For the text-containing cell, return its midpoint in [X, Y] coordinate format. 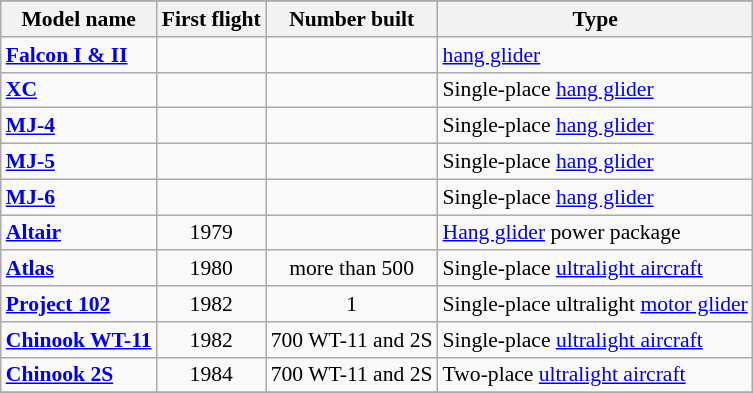
Number built [352, 19]
Type [596, 19]
1 [352, 304]
MJ-6 [79, 197]
XC [79, 90]
First flight [212, 19]
1980 [212, 269]
hang glider [596, 55]
more than 500 [352, 269]
1979 [212, 233]
MJ-5 [79, 162]
Atlas [79, 269]
Project 102 [79, 304]
Altair [79, 233]
Falcon I & II [79, 55]
Chinook 2S [79, 375]
Two-place ultralight aircraft [596, 375]
1984 [212, 375]
Chinook WT-11 [79, 340]
Hang glider power package [596, 233]
Model name [79, 19]
Single-place ultralight motor glider [596, 304]
MJ-4 [79, 126]
